Identify which cell holds the provided text, then report its [x, y] central coordinate. 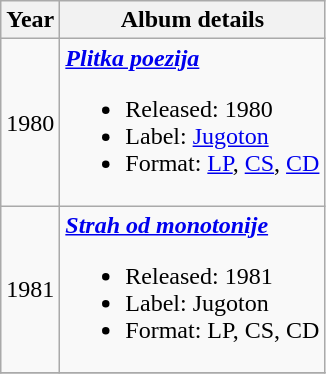
Plitka poezijaReleased: 1980Label: JugotonFormat: LP, CS, CD [192, 122]
Year [30, 20]
Strah od monotonijeReleased: 1981Label: JugotonFormat: LP, CS, CD [192, 290]
Album details [192, 20]
1980 [30, 122]
1981 [30, 290]
